Identify which cell holds the provided text, then report its [x, y] central coordinate. 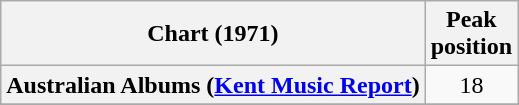
18 [471, 85]
Chart (1971) [213, 34]
Peakposition [471, 34]
Australian Albums (Kent Music Report) [213, 85]
